Output the (x, y) coordinate of the center of the cell containing the given text.  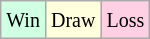
Draw (72, 20)
Win (24, 20)
Loss (126, 20)
